Locate the cell with the specified text and output its [x, y] center coordinate. 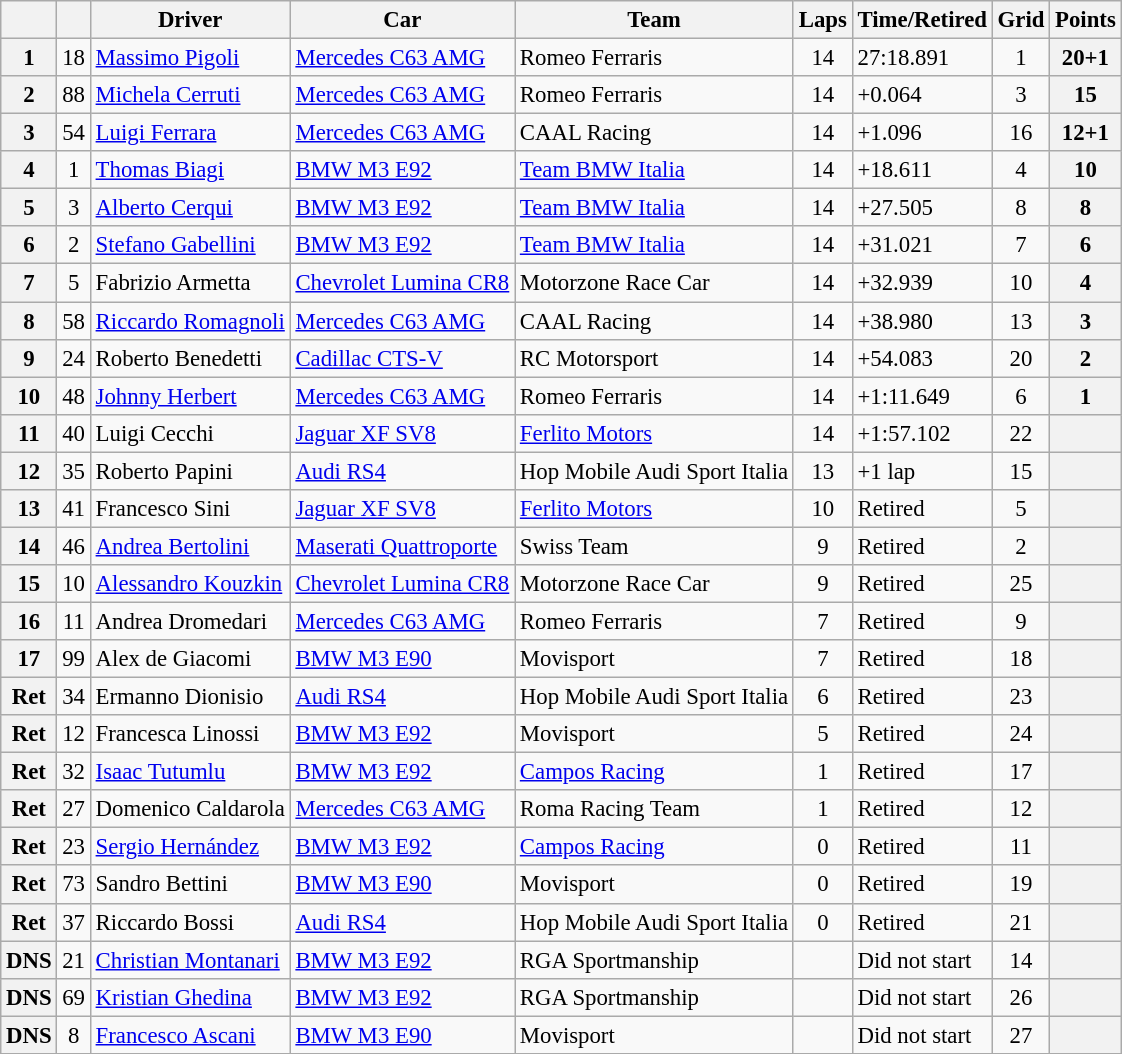
Francesco Ascani [190, 1035]
48 [74, 396]
37 [74, 922]
+54.083 [922, 358]
12+1 [1086, 133]
Roberto Papini [190, 471]
Johnny Herbert [190, 396]
35 [74, 471]
Swiss Team [654, 546]
19 [1020, 885]
RC Motorsport [654, 358]
+32.939 [922, 283]
99 [74, 659]
Michela Cerruti [190, 95]
Laps [822, 20]
Alex de Giacomi [190, 659]
Sandro Bettini [190, 885]
88 [74, 95]
46 [74, 546]
Cadillac CTS-V [402, 358]
Luigi Cecchi [190, 433]
Christian Montanari [190, 960]
Roberto Benedetti [190, 358]
Time/Retired [922, 20]
Alessandro Kouzkin [190, 584]
Francesco Sini [190, 509]
Alberto Cerqui [190, 208]
Riccardo Romagnoli [190, 321]
40 [74, 433]
+18.611 [922, 170]
27:18.891 [922, 58]
+1 lap [922, 471]
Andrea Dromedari [190, 621]
Andrea Bertolini [190, 546]
Isaac Tutumlu [190, 772]
+27.505 [922, 208]
69 [74, 997]
20 [1020, 358]
Kristian Ghedina [190, 997]
Francesca Linossi [190, 734]
Points [1086, 20]
Maserati Quattroporte [402, 546]
Roma Racing Team [654, 809]
Grid [1020, 20]
+31.021 [922, 245]
Thomas Biagi [190, 170]
54 [74, 133]
Massimo Pigoli [190, 58]
Car [402, 20]
25 [1020, 584]
58 [74, 321]
+1:57.102 [922, 433]
Luigi Ferrara [190, 133]
22 [1020, 433]
20+1 [1086, 58]
+0.064 [922, 95]
+1:11.649 [922, 396]
26 [1020, 997]
+38.980 [922, 321]
Sergio Hernández [190, 847]
Driver [190, 20]
Fabrizio Armetta [190, 283]
Team [654, 20]
34 [74, 697]
41 [74, 509]
32 [74, 772]
Domenico Caldarola [190, 809]
+1.096 [922, 133]
Ermanno Dionisio [190, 697]
73 [74, 885]
Riccardo Bossi [190, 922]
Stefano Gabellini [190, 245]
